For the text-containing cell, return its midpoint in [x, y] coordinate format. 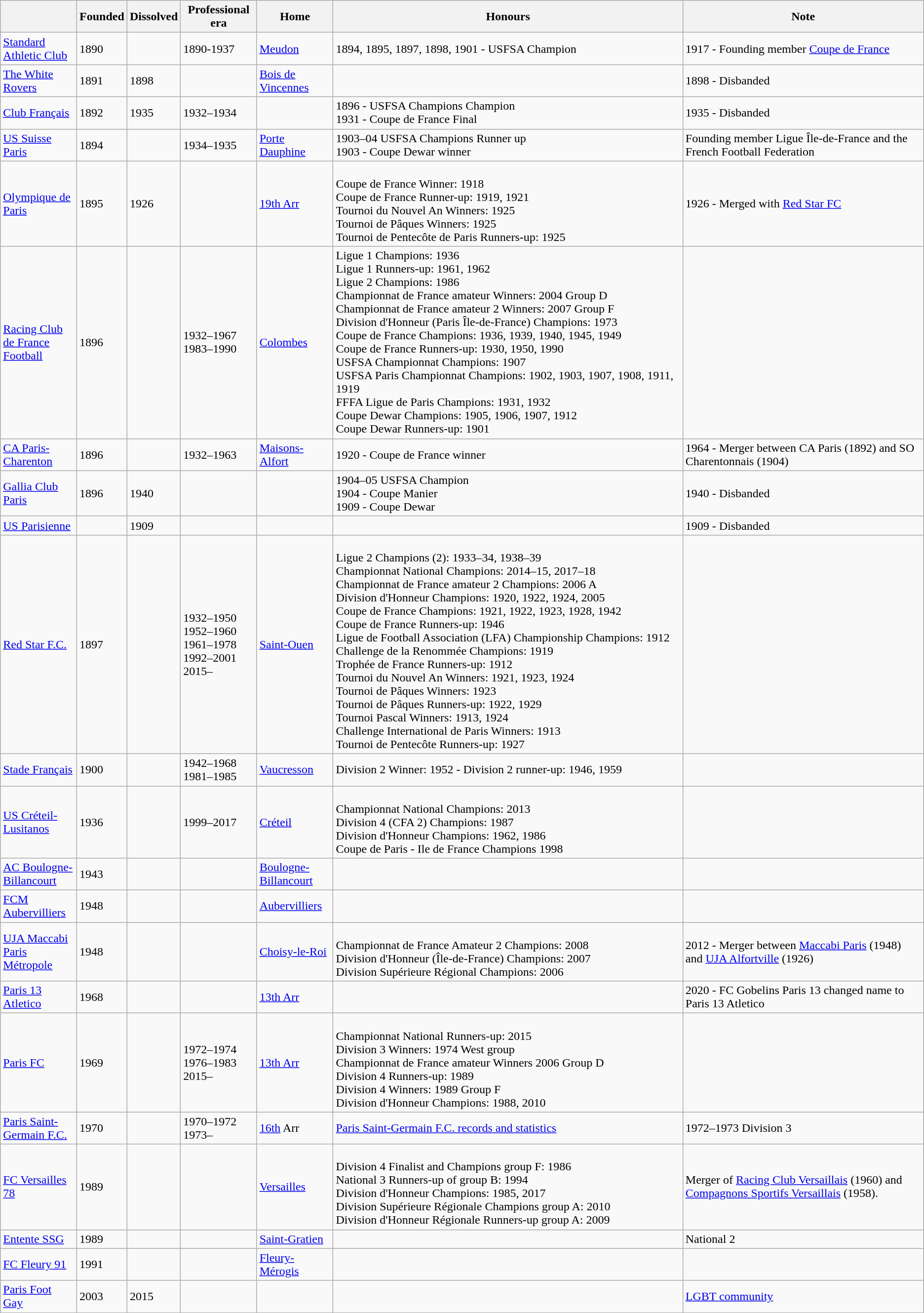
1897 [102, 644]
1909 - Disbanded [803, 525]
16th Arr [295, 1128]
FC Versailles 78 [38, 1187]
1943 [102, 874]
1972–1974 1976–1983 2015– [219, 1063]
2012 - Merger between Maccabi Paris (1948) and UJA Alfortville (1926) [803, 952]
1890-1937 [219, 48]
Gallia Club Paris [38, 493]
Colombes [295, 343]
FC Fleury 91 [38, 1264]
LGBT community [803, 1297]
1926 [154, 203]
1903–04 USFSA Champions Runner up 1903 - Coupe Dewar winner [508, 145]
1932–1967 1983–1990 [219, 343]
2015 [154, 1297]
Choisy-le-Roi [295, 952]
1935 [154, 113]
1920 - Coupe de France winner [508, 454]
1999–2017 [219, 822]
Stade Français [38, 769]
Entente SSG [38, 1239]
1926 - Merged with Red Star FC [803, 203]
1964 - Merger between CA Paris (1892) and SO Charentonnais (1904) [803, 454]
1894, 1895, 1897, 1898, 1901 - USFSA Champion [508, 48]
1904–05 USFSA Champion 1904 - Coupe Manier1909 - Coupe Dewar [508, 493]
Versailles [295, 1187]
Bois de Vincennes [295, 81]
Olympique de Paris [38, 203]
Saint-Ouen [295, 644]
AC Boulogne-Billancourt [38, 874]
Porte Dauphine [295, 145]
1969 [102, 1063]
Red Star F.C. [38, 644]
Racing Club de France Football [38, 343]
1891 [102, 81]
1900 [102, 769]
Paris FC [38, 1063]
Club Français [38, 113]
Merger of Racing Club Versaillais (1960) and Compagnons Sportifs Versaillais (1958). [803, 1187]
Saint-Gratien [295, 1239]
1970 [102, 1128]
1935 - Disbanded [803, 113]
Founded [102, 17]
1991 [102, 1264]
1968 [102, 997]
1940 [154, 493]
1890 [102, 48]
US Suisse Paris [38, 145]
Vaucresson [295, 769]
Honours [508, 17]
FCM Aubervilliers [38, 907]
Paris Saint-Germain F.C. records and statistics [508, 1128]
19th Arr [295, 203]
Home [295, 17]
Aubervilliers [295, 907]
2020 - FC Gobelins Paris 13 changed name to Paris 13 Atletico [803, 997]
1934–1935 [219, 145]
Paris Foot Gay [38, 1297]
US Parisienne [38, 525]
1895 [102, 203]
Paris 13 Atletico [38, 997]
1898 - Disbanded [803, 81]
1917 - Founding member Coupe de France [803, 48]
US Créteil-Lusitanos [38, 822]
1970–1972 1973– [219, 1128]
The White Rovers [38, 81]
1896 - USFSA Champions Champion1931 - Coupe de France Final [508, 113]
1932–1950 1952–1960 1961–1978 1992–2001 2015– [219, 644]
Meudon [295, 48]
2003 [102, 1297]
Professionalera [219, 17]
Boulogne-Billancourt [295, 874]
Note [803, 17]
1894 [102, 145]
1932–1963 [219, 454]
Dissolved [154, 17]
1940 - Disbanded [803, 493]
National 2 [803, 1239]
Division 2 Winner: 1952 - Division 2 runner-up: 1946, 1959 [508, 769]
1909 [154, 525]
Maisons-Alfort [295, 454]
UJA Maccabi Paris Métropole [38, 952]
Standard Athletic Club [38, 48]
1932–1934 [219, 113]
Paris Saint-Germain F.C. [38, 1128]
1892 [102, 113]
CA Paris-Charenton [38, 454]
Founding member Ligue Île-de-France and the French Football Federation [803, 145]
Fleury-Mérogis [295, 1264]
1972–1973 Division 3 [803, 1128]
1898 [154, 81]
Championnat de France Amateur 2 Champions: 2008 Division d'Honneur (Île-de-France) Champions: 2007 Division Supérieure Régional Champions: 2006 [508, 952]
Créteil [295, 822]
1936 [102, 822]
1942–1968 1981–1985 [219, 769]
